Find where the given text appears and provide that cell's center as [X, Y] coordinate. 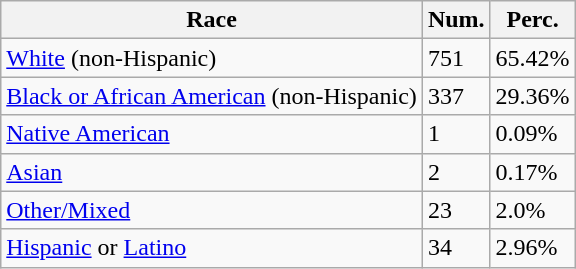
23 [456, 210]
34 [456, 248]
29.36% [532, 96]
Native American [212, 134]
0.09% [532, 134]
751 [456, 58]
2 [456, 172]
2.96% [532, 248]
Asian [212, 172]
65.42% [532, 58]
Other/Mixed [212, 210]
Hispanic or Latino [212, 248]
Num. [456, 20]
2.0% [532, 210]
Race [212, 20]
Black or African American (non-Hispanic) [212, 96]
1 [456, 134]
White (non-Hispanic) [212, 58]
337 [456, 96]
0.17% [532, 172]
Perc. [532, 20]
